Pinpoint the cell where the given text exists, returning its [X, Y] midpoint coordinate. 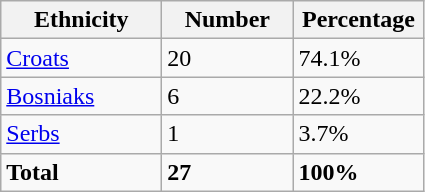
Number [228, 20]
Serbs [82, 134]
100% [358, 172]
20 [228, 58]
Total [82, 172]
27 [228, 172]
6 [228, 96]
3.7% [358, 134]
22.2% [358, 96]
Ethnicity [82, 20]
1 [228, 134]
Percentage [358, 20]
74.1% [358, 58]
Croats [82, 58]
Bosniaks [82, 96]
